Provide the (x, y) coordinate of the cell's center where the given text is located.  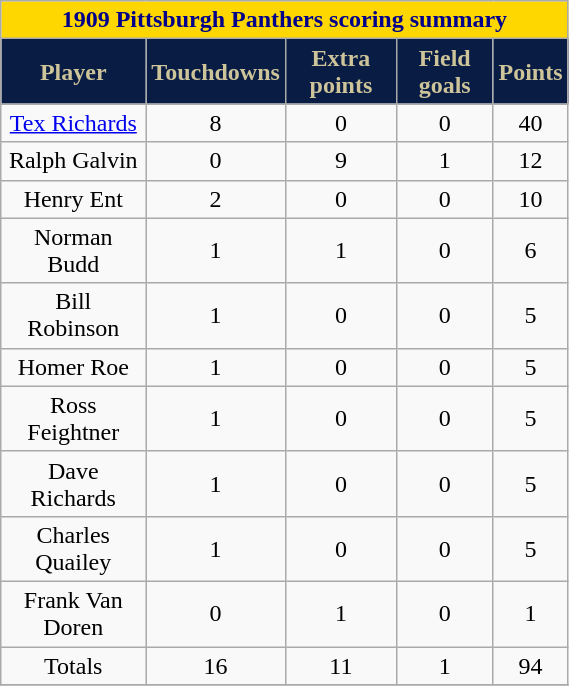
Extra points (340, 72)
Touchdowns (216, 72)
11 (340, 665)
Bill Robinson (74, 316)
Homer Roe (74, 367)
Ralph Galvin (74, 161)
Ross Feightner (74, 418)
94 (530, 665)
2 (216, 199)
Player (74, 72)
12 (530, 161)
Field goals (444, 72)
16 (216, 665)
Tex Richards (74, 123)
1909 Pittsburgh Panthers scoring summary (284, 20)
Henry Ent (74, 199)
6 (530, 250)
Totals (74, 665)
9 (340, 161)
Norman Budd (74, 250)
40 (530, 123)
Points (530, 72)
10 (530, 199)
Frank Van Doren (74, 614)
Dave Richards (74, 484)
Charles Quailey (74, 548)
8 (216, 123)
